Output the [X, Y] coordinate of the center of the cell containing the given text.  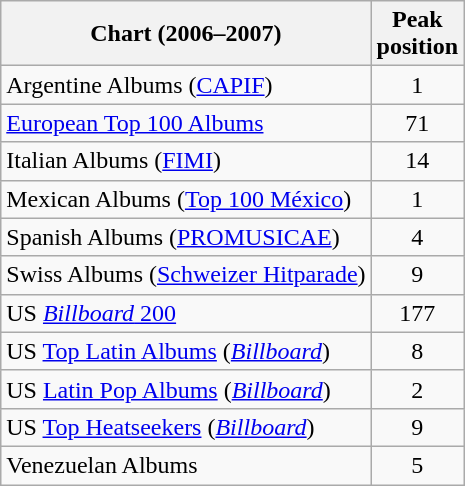
Chart (2006–2007) [186, 34]
5 [417, 465]
US Billboard 200 [186, 313]
US Top Heatseekers (Billboard) [186, 427]
Venezuelan Albums [186, 465]
Swiss Albums (Schweizer Hitparade) [186, 275]
4 [417, 237]
71 [417, 123]
177 [417, 313]
8 [417, 351]
US Top Latin Albums (Billboard) [186, 351]
Peakposition [417, 34]
European Top 100 Albums [186, 123]
Mexican Albums (Top 100 México) [186, 199]
Argentine Albums (CAPIF) [186, 85]
14 [417, 161]
Spanish Albums (PROMUSICAE) [186, 237]
US Latin Pop Albums (Billboard) [186, 389]
2 [417, 389]
Italian Albums (FIMI) [186, 161]
